Return the (X, Y) coordinate for the center point of the cell that contains the specified text.  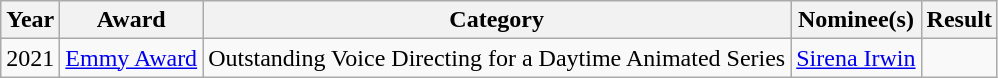
Category (497, 20)
Sirena Irwin (856, 58)
Outstanding Voice Directing for a Daytime Animated Series (497, 58)
Nominee(s) (856, 20)
Result (959, 20)
2021 (30, 58)
Year (30, 20)
Award (132, 20)
Emmy Award (132, 58)
